Find where the given text appears and provide that cell's center as [x, y] coordinate. 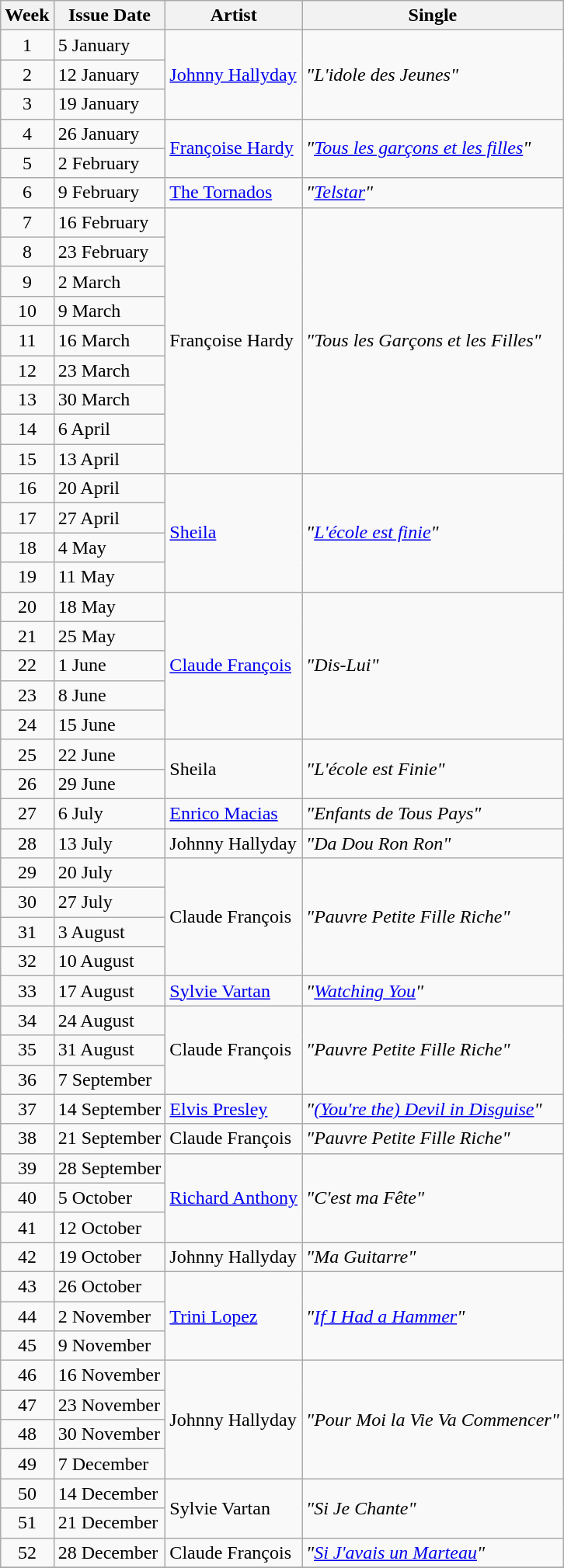
21 [27, 636]
4 [27, 134]
18 May [110, 607]
19 October [110, 1257]
26 October [110, 1286]
3 August [110, 932]
23 February [110, 252]
29 [27, 873]
12 January [110, 75]
25 May [110, 636]
16 [27, 488]
9 November [110, 1346]
"Da Dou Ron Ron" [433, 843]
Trini Lopez [234, 1316]
44 [27, 1316]
"L'idole des Jeunes" [433, 75]
"Telstar" [433, 193]
15 June [110, 725]
6 April [110, 429]
9 February [110, 193]
2 March [110, 281]
24 [27, 725]
20 [27, 607]
"Si Je Chante" [433, 1508]
8 June [110, 695]
"(You're the) Devil in Disguise" [433, 1109]
Issue Date [110, 16]
13 April [110, 459]
16 March [110, 340]
2 [27, 75]
"Watching You" [433, 991]
Enrico Macias [234, 813]
26 January [110, 134]
22 [27, 666]
1 June [110, 666]
33 [27, 991]
3 [27, 104]
45 [27, 1346]
13 [27, 400]
10 [27, 311]
1 [27, 45]
19 [27, 577]
2 November [110, 1316]
34 [27, 1020]
"Pour Moi la Vie Va Commencer" [433, 1420]
29 June [110, 784]
35 [27, 1050]
11 May [110, 577]
31 [27, 932]
2 February [110, 163]
40 [27, 1198]
Week [27, 16]
30 [27, 902]
"Si J'avais un Marteau" [433, 1552]
"Ma Guitarre" [433, 1257]
46 [27, 1375]
"L'école est finie" [433, 533]
18 [27, 548]
27 [27, 813]
7 December [110, 1464]
52 [27, 1552]
9 March [110, 311]
51 [27, 1523]
48 [27, 1434]
15 [27, 459]
13 July [110, 843]
14 September [110, 1109]
"Tous les Garçons et les Filles" [433, 340]
Artist [234, 16]
36 [27, 1080]
20 July [110, 873]
47 [27, 1405]
32 [27, 961]
39 [27, 1168]
11 [27, 340]
"If I Had a Hammer" [433, 1316]
6 July [110, 813]
"Tous les garçons et les filles" [433, 148]
25 [27, 754]
49 [27, 1464]
"Dis-Lui" [433, 666]
42 [27, 1257]
7 [27, 222]
10 August [110, 961]
The Tornados [234, 193]
Elvis Presley [234, 1109]
31 August [110, 1050]
38 [27, 1139]
Single [433, 16]
"Enfants de Tous Pays" [433, 813]
5 October [110, 1198]
27 July [110, 902]
22 June [110, 754]
16 November [110, 1375]
30 November [110, 1434]
16 February [110, 222]
"C'est ma Fête" [433, 1198]
20 April [110, 488]
7 September [110, 1080]
26 [27, 784]
30 March [110, 400]
5 January [110, 45]
19 January [110, 104]
23 March [110, 370]
37 [27, 1109]
28 September [110, 1168]
9 [27, 281]
28 December [110, 1552]
17 August [110, 991]
23 [27, 695]
24 August [110, 1020]
21 December [110, 1523]
8 [27, 252]
28 [27, 843]
27 April [110, 518]
23 November [110, 1405]
4 May [110, 548]
17 [27, 518]
21 September [110, 1139]
43 [27, 1286]
5 [27, 163]
50 [27, 1493]
12 October [110, 1227]
"L'école est Finie" [433, 769]
Richard Anthony [234, 1198]
6 [27, 193]
41 [27, 1227]
12 [27, 370]
14 [27, 429]
14 December [110, 1493]
